Pinpoint the cell where the given text exists, returning its (X, Y) midpoint coordinate. 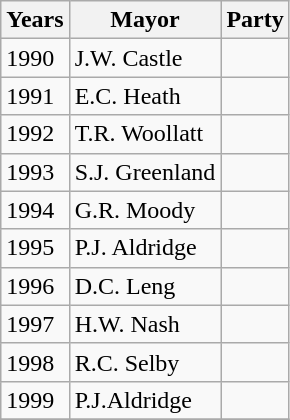
1990 (35, 58)
1991 (35, 96)
Years (35, 20)
J.W. Castle (145, 58)
1995 (35, 248)
Party (255, 20)
1993 (35, 172)
S.J. Greenland (145, 172)
H.W. Nash (145, 324)
1999 (35, 400)
1992 (35, 134)
G.R. Moody (145, 210)
1997 (35, 324)
R.C. Selby (145, 362)
P.J.Aldridge (145, 400)
D.C. Leng (145, 286)
P.J. Aldridge (145, 248)
T.R. Woollatt (145, 134)
1994 (35, 210)
E.C. Heath (145, 96)
1998 (35, 362)
Mayor (145, 20)
1996 (35, 286)
